Output the (X, Y) coordinate of the center of the cell containing the given text.  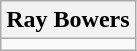
Ray Bowers (68, 20)
